Provide the [X, Y] coordinate of the cell's center where the given text is located.  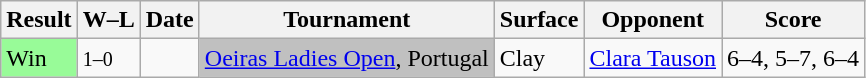
Clay [539, 58]
Score [794, 20]
Oeiras Ladies Open, Portugal [346, 58]
W–L [108, 20]
Win [39, 58]
Date [170, 20]
6–4, 5–7, 6–4 [794, 58]
Clara Tauson [653, 58]
Surface [539, 20]
1–0 [108, 58]
Opponent [653, 20]
Tournament [346, 20]
Result [39, 20]
